Pinpoint the cell where the given text exists, returning its [X, Y] midpoint coordinate. 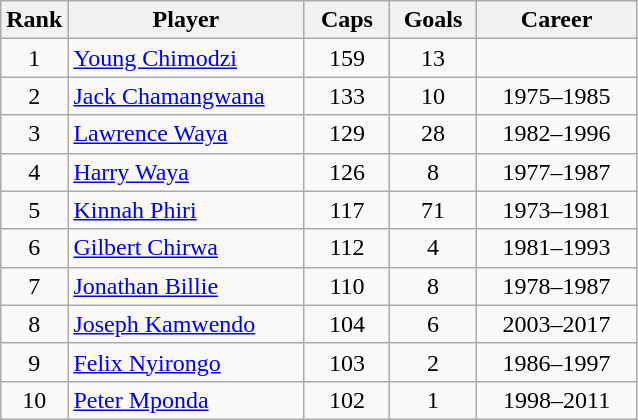
112 [347, 248]
Jack Chamangwana [186, 96]
Caps [347, 20]
102 [347, 400]
Career [556, 20]
1998–2011 [556, 400]
Harry Waya [186, 172]
3 [34, 134]
Jonathan Billie [186, 286]
1986–1997 [556, 362]
Joseph Kamwendo [186, 324]
13 [433, 58]
Lawrence Waya [186, 134]
1978–1987 [556, 286]
1975–1985 [556, 96]
5 [34, 210]
1977–1987 [556, 172]
159 [347, 58]
7 [34, 286]
133 [347, 96]
1973–1981 [556, 210]
Gilbert Chirwa [186, 248]
1981–1993 [556, 248]
126 [347, 172]
Rank [34, 20]
1982–1996 [556, 134]
2003–2017 [556, 324]
28 [433, 134]
129 [347, 134]
Player [186, 20]
103 [347, 362]
Young Chimodzi [186, 58]
Peter Mponda [186, 400]
Kinnah Phiri [186, 210]
104 [347, 324]
110 [347, 286]
Goals [433, 20]
Felix Nyirongo [186, 362]
9 [34, 362]
117 [347, 210]
71 [433, 210]
